Search for the cell housing the specified text and yield its [X, Y] center coordinate. 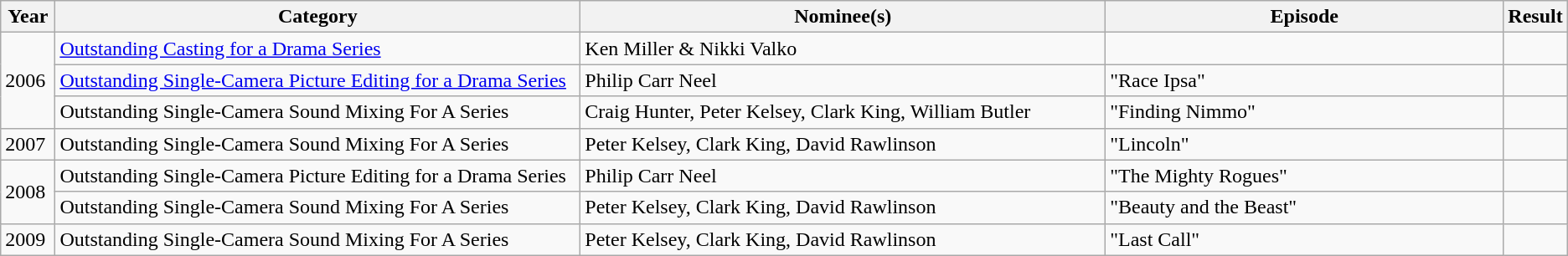
2008 [28, 192]
Outstanding Casting for a Drama Series [318, 49]
2007 [28, 144]
Nominee(s) [843, 17]
Category [318, 17]
Craig Hunter, Peter Kelsey, Clark King, William Butler [843, 112]
"The Mighty Rogues" [1305, 176]
Episode [1305, 17]
Ken Miller & Nikki Valko [843, 49]
"Finding Nimmo" [1305, 112]
Year [28, 17]
"Last Call" [1305, 239]
Result [1535, 17]
2006 [28, 80]
"Race Ipsa" [1305, 80]
"Lincoln" [1305, 144]
2009 [28, 239]
"Beauty and the Beast" [1305, 207]
